Provide the (X, Y) coordinate of the cell's center where the given text is located.  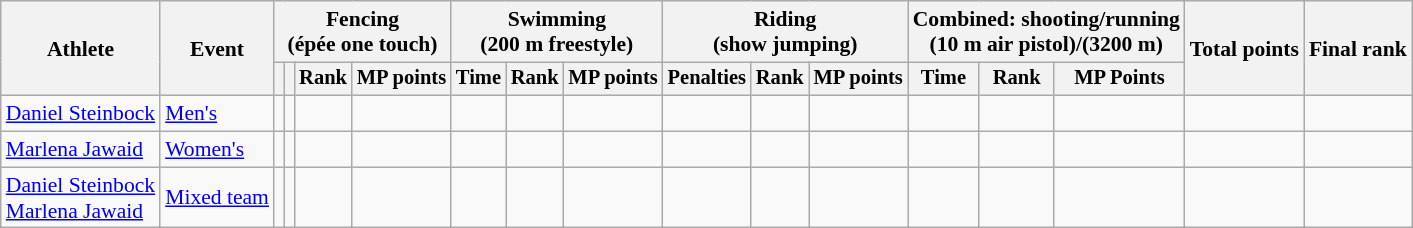
Riding(show jumping) (786, 32)
MP Points (1120, 79)
Total points (1244, 48)
Athlete (80, 48)
Combined: shooting/running(10 m air pistol)/(3200 m) (1046, 32)
Women's (217, 150)
Daniel SteinbockMarlena Jawaid (80, 198)
Fencing(épée one touch) (362, 32)
Penalties (707, 79)
Mixed team (217, 198)
Marlena Jawaid (80, 150)
Swimming(200 m freestyle) (557, 32)
Daniel Steinbock (80, 114)
Event (217, 48)
Men's (217, 114)
Final rank (1358, 48)
